Pinpoint the cell where the given text exists, returning its [X, Y] midpoint coordinate. 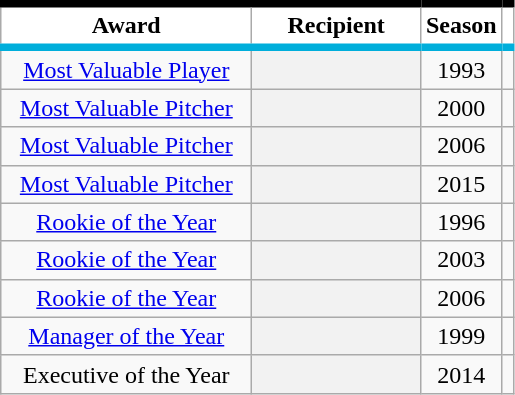
Executive of the Year [126, 374]
2015 [461, 184]
2000 [461, 108]
1996 [461, 222]
Recipient [336, 26]
2014 [461, 374]
1999 [461, 336]
1993 [461, 68]
Manager of the Year [126, 336]
Award [126, 26]
2003 [461, 260]
Season [461, 26]
Most Valuable Player [126, 68]
